Pinpoint the cell where the given text exists, returning its [x, y] midpoint coordinate. 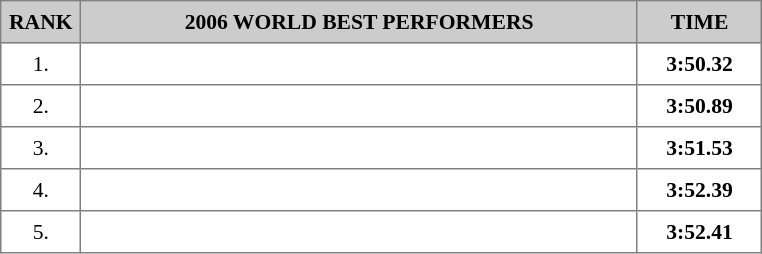
3:50.89 [699, 106]
3:51.53 [699, 148]
2. [41, 106]
1. [41, 64]
RANK [41, 22]
4. [41, 190]
3. [41, 148]
2006 WORLD BEST PERFORMERS [359, 22]
TIME [699, 22]
5. [41, 232]
3:52.39 [699, 190]
3:52.41 [699, 232]
3:50.32 [699, 64]
